Determine the (X, Y) coordinate at the center of the cell enclosing the given text.  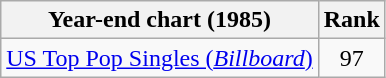
Year-end chart (1985) (160, 20)
Rank (352, 20)
US Top Pop Singles (Billboard) (160, 58)
97 (352, 58)
